Detect which cell encompasses the target text, then output its (x, y) center coordinate. 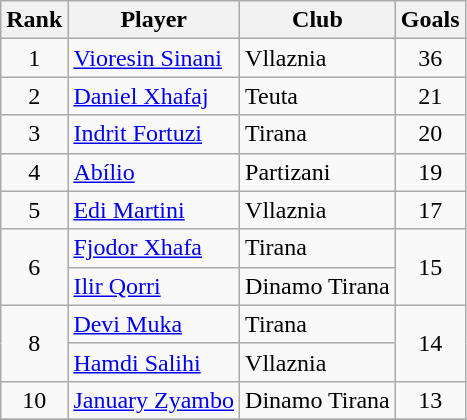
5 (34, 210)
15 (430, 267)
10 (34, 400)
19 (430, 172)
Club (318, 20)
Partizani (318, 172)
Edi Martini (154, 210)
Indrit Fortuzi (154, 134)
4 (34, 172)
Teuta (318, 96)
2 (34, 96)
1 (34, 58)
21 (430, 96)
Vioresin Sinani (154, 58)
Player (154, 20)
17 (430, 210)
Goals (430, 20)
6 (34, 267)
3 (34, 134)
Hamdi Salihi (154, 362)
Daniel Xhafaj (154, 96)
36 (430, 58)
Devi Muka (154, 324)
Fjodor Xhafa (154, 248)
January Zyambo (154, 400)
14 (430, 343)
Rank (34, 20)
20 (430, 134)
8 (34, 343)
Abílio (154, 172)
Ilir Qorri (154, 286)
13 (430, 400)
